Extract the (x, y) coordinate from the center of the cell holding the provided text.  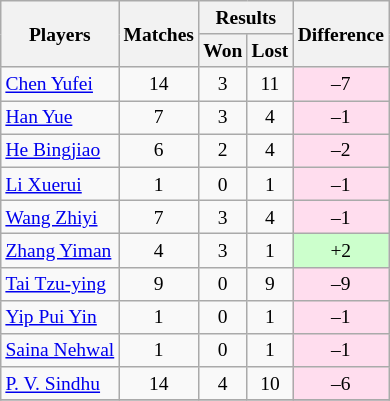
Li Xuerui (60, 184)
–6 (341, 384)
–7 (341, 84)
–9 (341, 284)
11 (270, 84)
Won (223, 50)
6 (159, 150)
Players (60, 34)
Chen Yufei (60, 84)
Saina Nehwal (60, 350)
Lost (270, 50)
10 (270, 384)
2 (223, 150)
Zhang Yiman (60, 250)
Tai Tzu-ying (60, 284)
P. V. Sindhu (60, 384)
Matches (159, 34)
Han Yue (60, 118)
Results (246, 18)
Wang Zhiyi (60, 216)
He Bingjiao (60, 150)
–2 (341, 150)
+2 (341, 250)
Difference (341, 34)
Yip Pui Yin (60, 316)
